Determine the (x, y) coordinate at the center of the cell enclosing the given text.  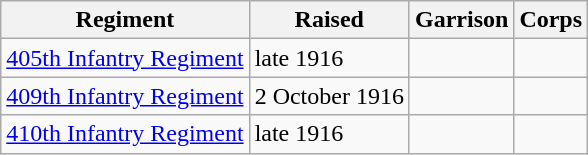
2 October 1916 (329, 96)
Raised (329, 20)
Corps (551, 20)
409th Infantry Regiment (125, 96)
410th Infantry Regiment (125, 134)
Regiment (125, 20)
Garrison (461, 20)
405th Infantry Regiment (125, 58)
